For the text-containing cell, return its midpoint in [x, y] coordinate format. 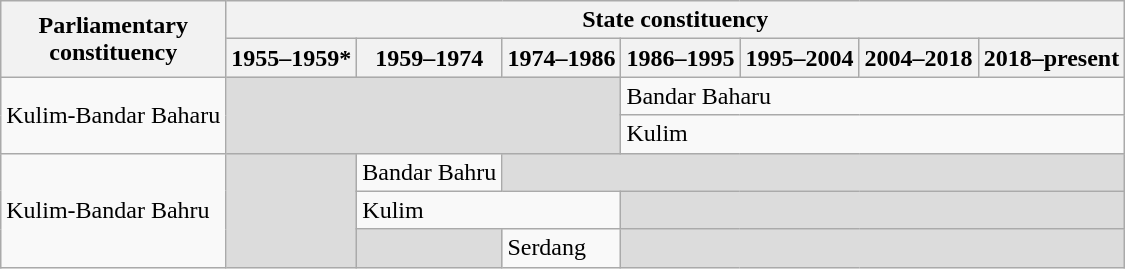
1974–1986 [562, 58]
1995–2004 [800, 58]
Serdang [562, 248]
Bandar Baharu [873, 96]
1955–1959* [292, 58]
2004–2018 [918, 58]
Kulim-Bandar Bahru [114, 210]
2018–present [1052, 58]
1986–1995 [680, 58]
Bandar Bahru [430, 172]
State constituency [676, 20]
Kulim-Bandar Baharu [114, 115]
1959–1974 [430, 58]
Parliamentaryconstituency [114, 39]
